Return the [X, Y] coordinate for the center point of the cell that contains the specified text.  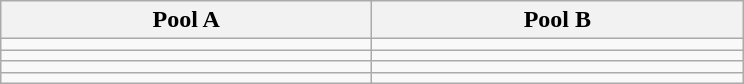
Pool A [186, 20]
Pool B [558, 20]
